Return the (X, Y) coordinate for the center point of the cell that contains the specified text.  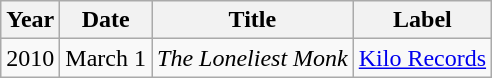
Label (422, 20)
Kilo Records (422, 58)
The Loneliest Monk (253, 58)
2010 (30, 58)
Date (106, 20)
Year (30, 20)
March 1 (106, 58)
Title (253, 20)
